Locate the cell with the specified text and output its [x, y] center coordinate. 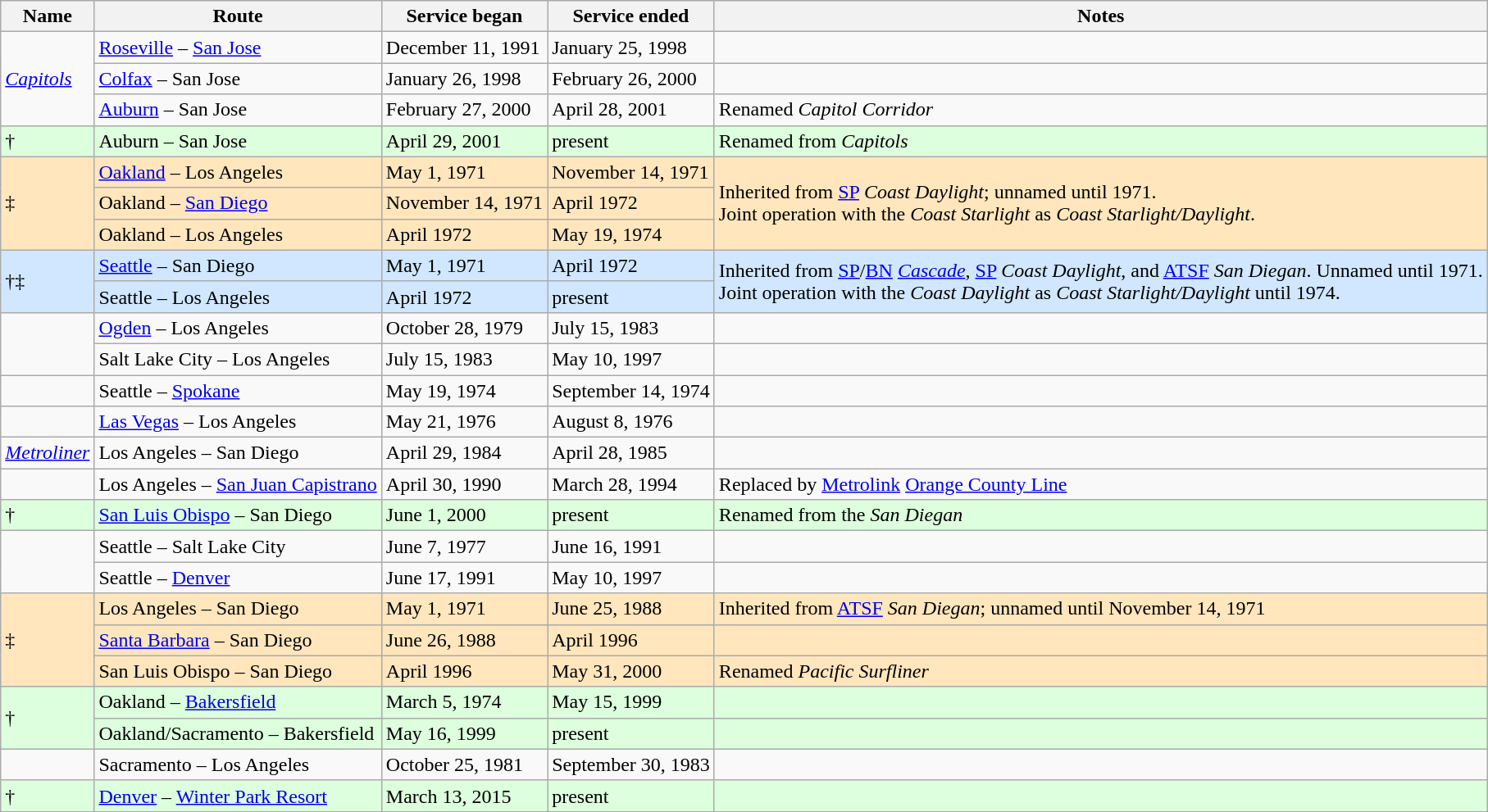
Seattle – Salt Lake City [238, 547]
Notes [1100, 16]
April 28, 1985 [631, 453]
Renamed from the San Diegan [1100, 515]
Renamed Capitol Corridor [1100, 110]
Los Angeles – San Juan Capistrano [238, 484]
April 28, 2001 [631, 110]
Seattle – San Diego [238, 265]
Renamed Pacific Surfliner [1100, 671]
February 26, 2000 [631, 79]
Name [48, 16]
May 21, 1976 [464, 422]
June 7, 1977 [464, 547]
Santa Barbara – San Diego [238, 640]
June 26, 1988 [464, 640]
Denver – Winter Park Resort [238, 796]
Las Vegas – Los Angeles [238, 422]
September 30, 1983 [631, 764]
Capitols [48, 79]
Replaced by Metrolink Orange County Line [1100, 484]
May 15, 1999 [631, 702]
Metroliner [48, 453]
June 1, 2000 [464, 515]
Seattle – Spokane [238, 391]
January 25, 1998 [631, 48]
October 28, 1979 [464, 328]
May 16, 1999 [464, 733]
Inherited from ATSF San Diegan; unnamed until November 14, 1971 [1100, 609]
Oakland – Bakersfield [238, 702]
Renamed from Capitols [1100, 141]
Sacramento – Los Angeles [238, 764]
Colfax – San Jose [238, 79]
†‡ [48, 281]
Oakland – San Diego [238, 203]
April 29, 2001 [464, 141]
Route [238, 16]
December 11, 1991 [464, 48]
Roseville – San Jose [238, 48]
August 8, 1976 [631, 422]
March 13, 2015 [464, 796]
June 25, 1988 [631, 609]
Salt Lake City – Los Angeles [238, 359]
June 16, 1991 [631, 547]
June 17, 1991 [464, 578]
Seattle – Los Angeles [238, 297]
Service began [464, 16]
Ogden – Los Angeles [238, 328]
April 30, 1990 [464, 484]
March 28, 1994 [631, 484]
October 25, 1981 [464, 764]
Seattle – Denver [238, 578]
Service ended [631, 16]
May 31, 2000 [631, 671]
September 14, 1974 [631, 391]
January 26, 1998 [464, 79]
February 27, 2000 [464, 110]
Inherited from SP Coast Daylight; unnamed until 1971.Joint operation with the Coast Starlight as Coast Starlight/Daylight. [1100, 203]
Oakland/Sacramento – Bakersfield [238, 733]
April 29, 1984 [464, 453]
March 5, 1974 [464, 702]
